From the cell containing the given text, extract its center point as (X, Y) coordinate. 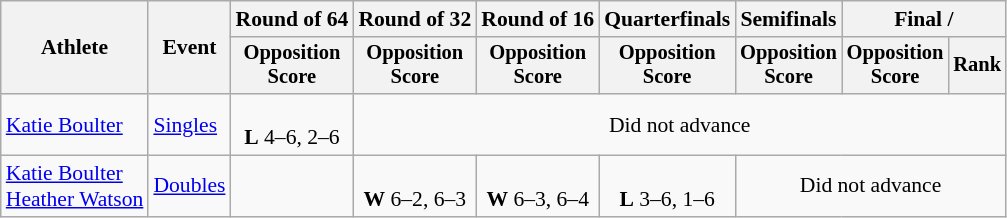
Event (189, 48)
Doubles (189, 186)
L 4–6, 2–6 (292, 124)
L 3–6, 1–6 (667, 186)
Katie BoulterHeather Watson (75, 186)
Semifinals (788, 19)
Athlete (75, 48)
Singles (189, 124)
W 6–2, 6–3 (414, 186)
Round of 16 (538, 19)
Quarterfinals (667, 19)
Rank (977, 66)
Round of 64 (292, 19)
W 6–3, 6–4 (538, 186)
Katie Boulter (75, 124)
Round of 32 (414, 19)
Final / (924, 19)
